Determine the (x, y) coordinate at the center of the cell enclosing the given text.  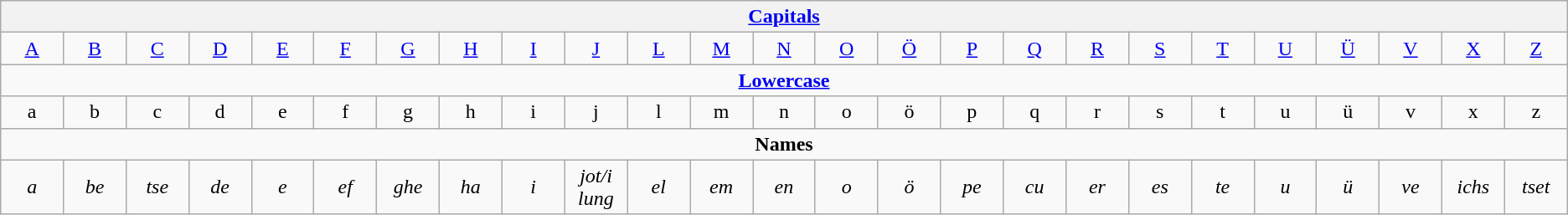
F (345, 49)
en (784, 187)
ichs (1473, 187)
cu (1035, 187)
b (95, 112)
I (533, 49)
x (1473, 112)
ha (471, 187)
O (846, 49)
el (658, 187)
V (1411, 49)
s (1159, 112)
Lowercase (784, 80)
t (1223, 112)
M (722, 49)
A (32, 49)
Ö (910, 49)
D (219, 49)
h (471, 112)
tset (1536, 187)
T (1223, 49)
f (345, 112)
C (157, 49)
v (1411, 112)
c (157, 112)
te (1223, 187)
tse (157, 187)
L (658, 49)
B (95, 49)
G (409, 49)
E (283, 49)
pe (972, 187)
S (1159, 49)
Capitals (784, 17)
jot/i lung (596, 187)
ve (1411, 187)
H (471, 49)
be (95, 187)
g (409, 112)
Ü (1349, 49)
d (219, 112)
er (1097, 187)
R (1097, 49)
es (1159, 187)
ghe (409, 187)
p (972, 112)
J (596, 49)
U (1285, 49)
l (658, 112)
n (784, 112)
de (219, 187)
N (784, 49)
r (1097, 112)
Names (784, 144)
X (1473, 49)
ef (345, 187)
j (596, 112)
Z (1536, 49)
P (972, 49)
z (1536, 112)
q (1035, 112)
Q (1035, 49)
em (722, 187)
m (722, 112)
